From the cell containing the given text, extract its center point as [X, Y] coordinate. 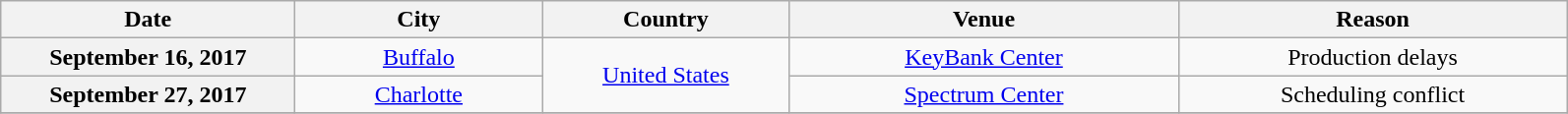
Reason [1372, 20]
Scheduling conflict [1372, 94]
United States [665, 76]
September 27, 2017 [148, 94]
Venue [984, 20]
Spectrum Center [984, 94]
Buffalo [419, 57]
Charlotte [419, 94]
KeyBank Center [984, 57]
City [419, 20]
Date [148, 20]
September 16, 2017 [148, 57]
Country [665, 20]
Production delays [1372, 57]
